Scan for the cell matching the given text and deliver its (x, y) coordinate at center. 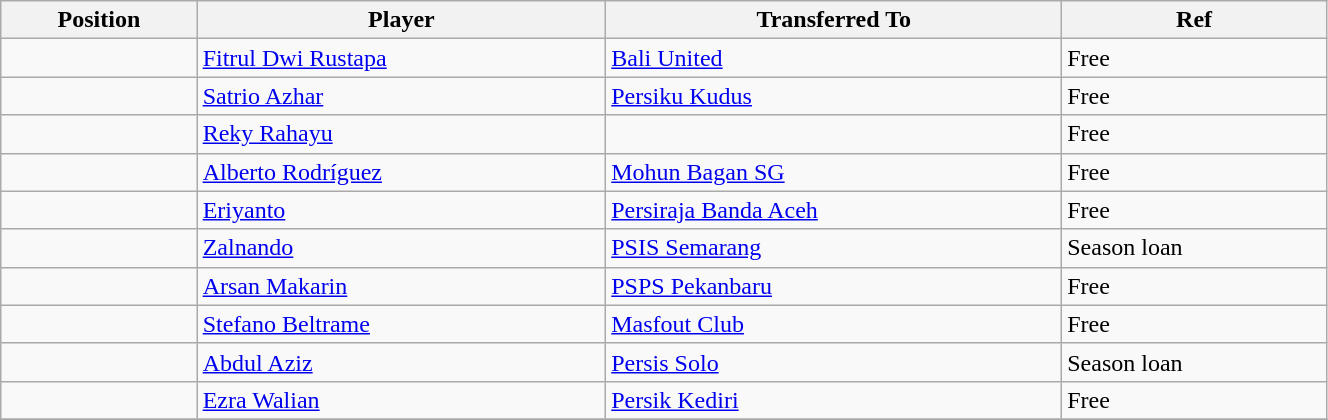
Ref (1194, 20)
Reky Rahayu (402, 134)
Persiku Kudus (834, 96)
Player (402, 20)
PSPS Pekanbaru (834, 286)
Eriyanto (402, 210)
Zalnando (402, 248)
Stefano Beltrame (402, 324)
Persis Solo (834, 362)
Alberto Rodríguez (402, 172)
Satrio Azhar (402, 96)
Ezra Walian (402, 400)
Persiraja Banda Aceh (834, 210)
Masfout Club (834, 324)
Mohun Bagan SG (834, 172)
Persik Kediri (834, 400)
Position (99, 20)
Abdul Aziz (402, 362)
Arsan Makarin (402, 286)
Transferred To (834, 20)
Bali United (834, 58)
PSIS Semarang (834, 248)
Fitrul Dwi Rustapa (402, 58)
